Detect which cell encompasses the target text, then output its (x, y) center coordinate. 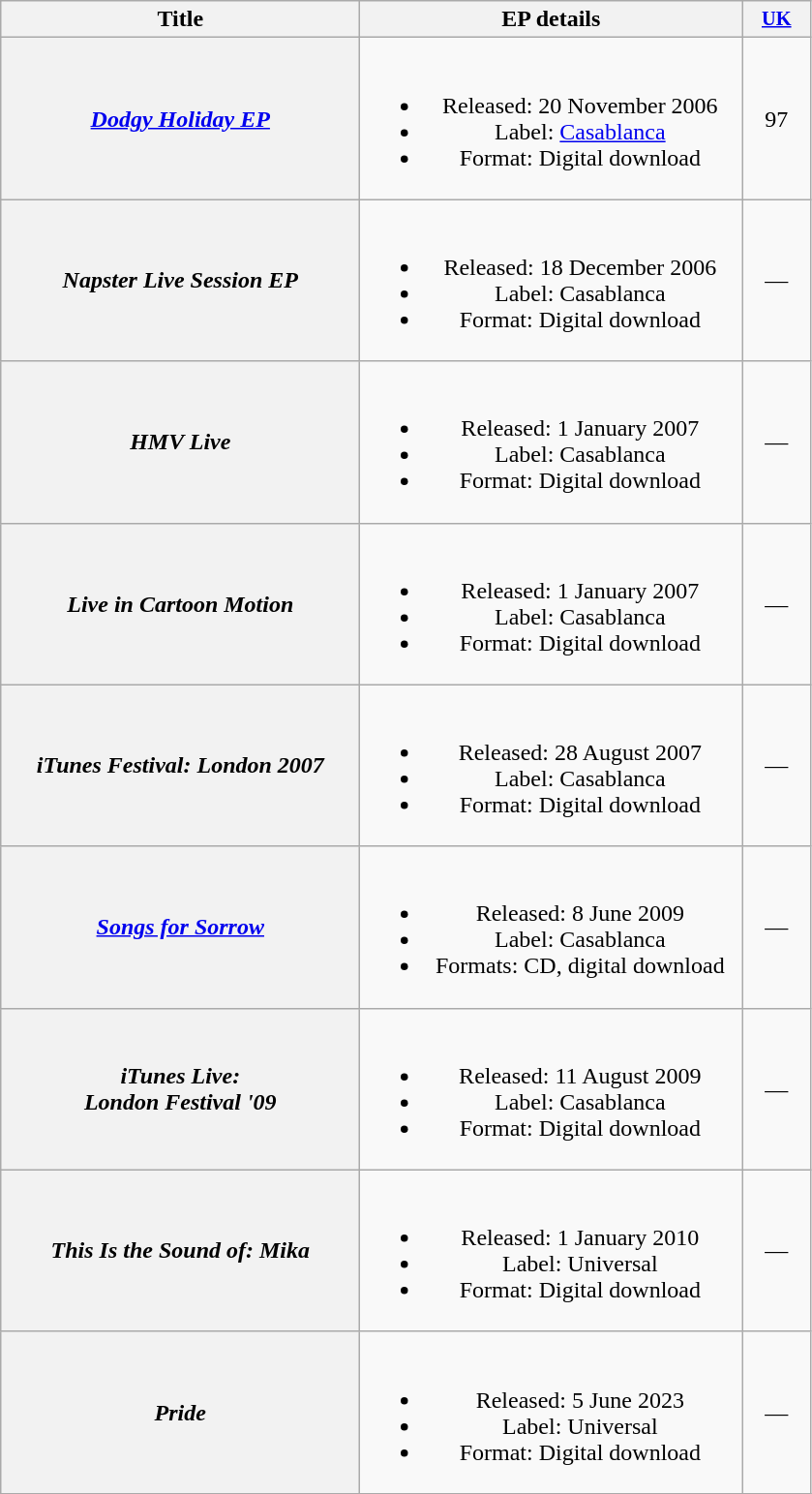
Napster Live Session EP (180, 281)
Released: 8 June 2009Label: CasablancaFormats: CD, digital download (552, 928)
Released: 28 August 2007Label: CasablancaFormat: Digital download (552, 765)
97 (776, 118)
Pride (180, 1412)
iTunes Festival: London 2007 (180, 765)
Live in Cartoon Motion (180, 604)
EP details (552, 19)
Title (180, 19)
Released: 1 January 2010Label: UniversalFormat: Digital download (552, 1251)
Released: 20 November 2006Label: CasablancaFormat: Digital download (552, 118)
iTunes Live:London Festival '09 (180, 1088)
Released: 5 June 2023Label: UniversalFormat: Digital download (552, 1412)
Released: 18 December 2006Label: CasablancaFormat: Digital download (552, 281)
This Is the Sound of: Mika (180, 1251)
HMV Live (180, 442)
Dodgy Holiday EP (180, 118)
Songs for Sorrow (180, 928)
Released: 11 August 2009Label: CasablancaFormat: Digital download (552, 1088)
UK (776, 19)
